Pinpoint the cell where the given text exists, returning its [X, Y] midpoint coordinate. 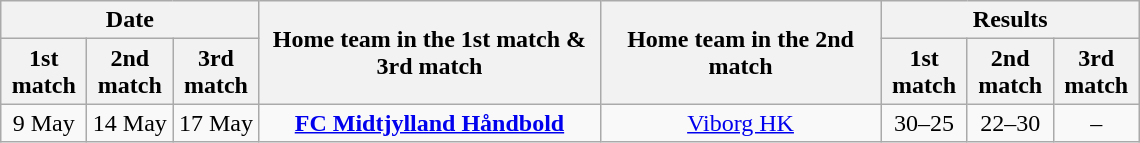
Viborg HK [740, 123]
30–25 [924, 123]
9 May [44, 123]
– [1096, 123]
Results [1010, 20]
Date [130, 20]
Home team in the 1st match & 3rd match [430, 52]
17 May [216, 123]
Home team in the 2nd match [740, 52]
22–30 [1010, 123]
FC Midtjylland Håndbold [430, 123]
14 May [130, 123]
